For the text-containing cell, return its midpoint in (x, y) coordinate format. 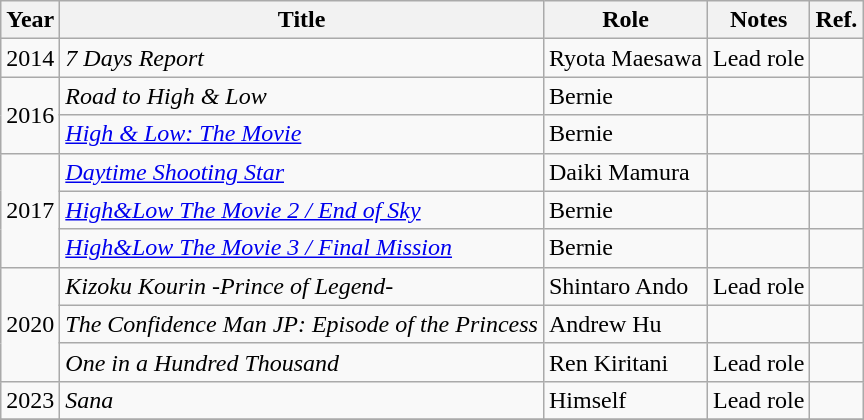
Andrew Hu (625, 324)
2014 (30, 58)
Ren Kiritani (625, 362)
Daiki Mamura (625, 172)
Notes (759, 20)
Shintaro Ando (625, 286)
Title (302, 20)
High&Low The Movie 2 / End of Sky (302, 210)
Road to High & Low (302, 96)
Daytime Shooting Star (302, 172)
High & Low: The Movie (302, 134)
Year (30, 20)
7 Days Report (302, 58)
Kizoku Kourin -Prince of Legend- (302, 286)
Role (625, 20)
High&Low The Movie 3 / Final Mission (302, 248)
Ref. (836, 20)
One in a Hundred Thousand (302, 362)
2017 (30, 210)
2016 (30, 115)
Sana (302, 400)
Himself (625, 400)
The Confidence Man JP: Episode of the Princess (302, 324)
Ryota Maesawa (625, 58)
2023 (30, 400)
2020 (30, 324)
